Provide the (X, Y) coordinate of the cell's center where the given text is located.  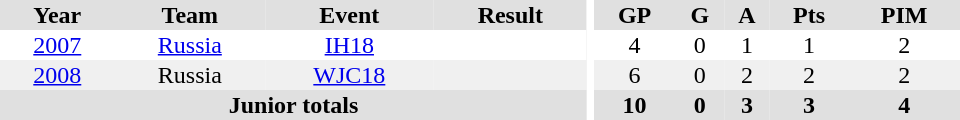
IH18 (349, 45)
Result (511, 15)
Year (58, 15)
Event (349, 15)
Team (190, 15)
GP (635, 15)
10 (635, 105)
2008 (58, 75)
A (747, 15)
Junior totals (294, 105)
Pts (810, 15)
2007 (58, 45)
PIM (904, 15)
WJC18 (349, 75)
6 (635, 75)
G (700, 15)
